Determine the (x, y) coordinate at the center of the cell enclosing the given text.  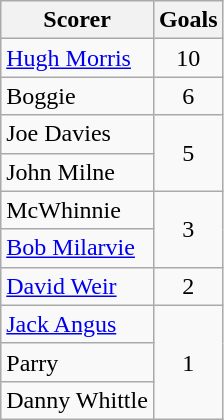
Hugh Morris (78, 58)
5 (188, 153)
Jack Angus (78, 324)
David Weir (78, 286)
Bob Milarvie (78, 248)
Danny Whittle (78, 400)
3 (188, 229)
John Milne (78, 172)
1 (188, 362)
Scorer (78, 20)
2 (188, 286)
Goals (188, 20)
6 (188, 96)
McWhinnie (78, 210)
10 (188, 58)
Boggie (78, 96)
Parry (78, 362)
Joe Davies (78, 134)
